From the cell containing the given text, extract its center point as [x, y] coordinate. 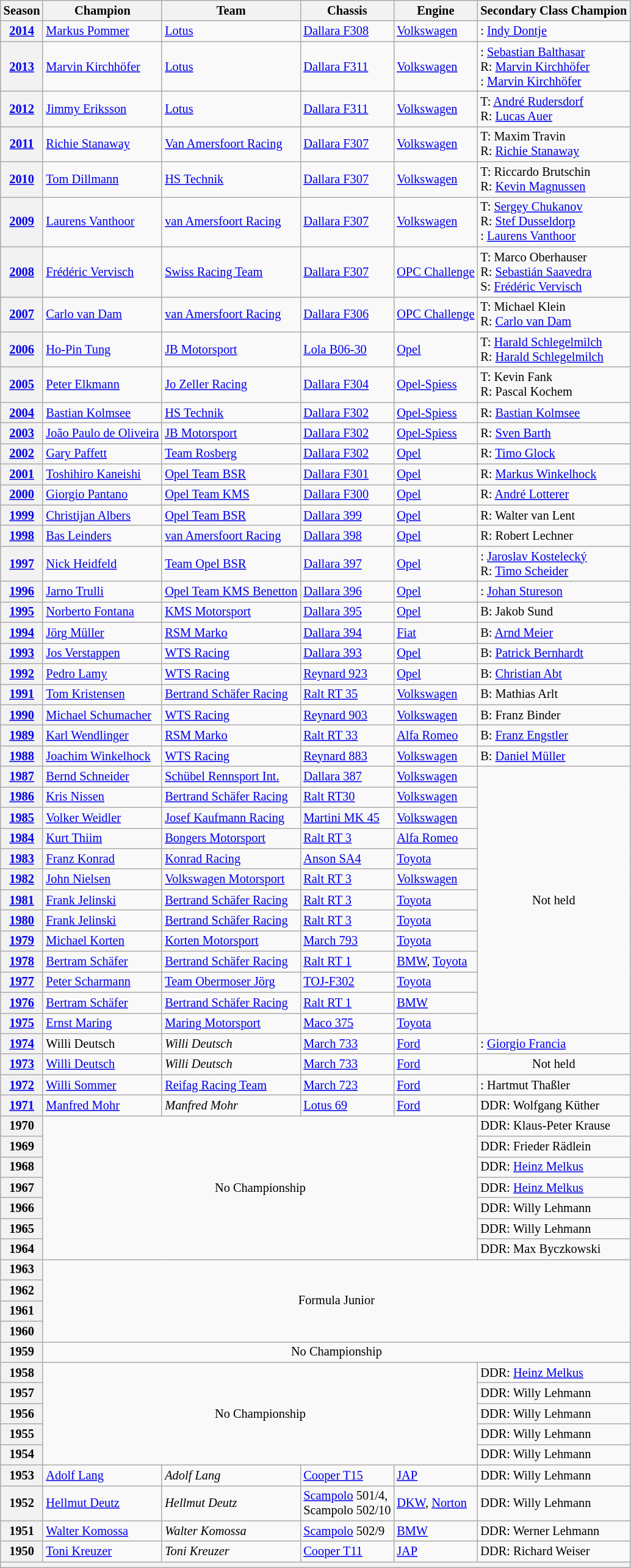
DDR: Klaus-Peter Krause [553, 1126]
Bastian Kolmsee [103, 413]
Volker Weidler [103, 818]
1988 [22, 756]
Richie Stanaway [103, 144]
Jos Verstappen [103, 653]
Frédéric Vervisch [103, 272]
1980 [22, 920]
1982 [22, 879]
B: Mathias Arlt [553, 694]
1952 [22, 1503]
DDR: Werner Lehmann [553, 1531]
Jörg Müller [103, 633]
1964 [22, 1249]
Team [231, 10]
Ralt RT30 [347, 797]
Jo Zeller Racing [231, 385]
1968 [22, 1167]
1973 [22, 1064]
Fiat [436, 633]
1995 [22, 612]
1993 [22, 653]
T: André RudersdorfR: Lucas Auer [553, 109]
Franz Konrad [103, 858]
Nick Heidfeld [103, 564]
B: Daniel Müller [553, 756]
Swiss Racing Team [231, 272]
1967 [22, 1188]
March 723 [347, 1085]
1986 [22, 797]
Reynard 883 [347, 756]
Jarno Trulli [103, 592]
T: Maxim TravinR: Richie Stanaway [553, 144]
Kris Nissen [103, 797]
Kurt Thiim [103, 838]
Reifag Racing Team [231, 1085]
1953 [22, 1475]
Konrad Racing [231, 858]
TOJ-F302 [347, 982]
Engine [436, 10]
B: Franz Binder [553, 715]
Bernd Schneider [103, 777]
T: Riccardo BrutschinR: Kevin Magnussen [553, 180]
1998 [22, 535]
Christijan Albers [103, 515]
DDR: Max Byczkowski [553, 1249]
Karl Wendlinger [103, 735]
1991 [22, 694]
1960 [22, 1331]
Champion [103, 10]
1955 [22, 1434]
Willi Sommer [103, 1085]
2012 [22, 109]
R: Walter van Lent [553, 515]
Dallara 394 [347, 633]
B: Arnd Meier [553, 633]
Dallara F306 [347, 314]
Martini MK 45 [347, 818]
R: Bastian Kolmsee [553, 413]
Reynard 903 [347, 715]
1975 [22, 1023]
1972 [22, 1085]
1974 [22, 1044]
1981 [22, 900]
1983 [22, 858]
Dallara 395 [347, 612]
Team Rosberg [231, 454]
Toshihiro Kaneishi [103, 474]
DDR: Wolfgang Küther [553, 1105]
1994 [22, 633]
1976 [22, 1003]
Josef Kaufmann Racing [231, 818]
1978 [22, 962]
2007 [22, 314]
Markus Pommer [103, 31]
Team Obermoser Jörg [231, 982]
Dallara 398 [347, 535]
March 793 [347, 941]
Korten Motorsport [231, 941]
1992 [22, 673]
1950 [22, 1552]
1962 [22, 1290]
2010 [22, 180]
1965 [22, 1229]
R: Markus Winkelhock [553, 474]
Peter Scharmann [103, 982]
Michael Korten [103, 941]
1959 [22, 1352]
1956 [22, 1414]
B: Patrick Bernhardt [553, 653]
Gary Paffett [103, 454]
B: Franz Engstler [553, 735]
1971 [22, 1105]
2004 [22, 413]
: Johan Stureson [553, 592]
BMW, Toyota [436, 962]
Dallara 399 [347, 515]
R: Timo Glock [553, 454]
Jimmy Eriksson [103, 109]
1969 [22, 1147]
2008 [22, 272]
Maco 375 [347, 1023]
Lola B06-30 [347, 349]
Pedro Lamy [103, 673]
Tom Kristensen [103, 694]
T: Marco OberhauserR: Sebastián SaavedraS: Frédéric Vervisch [553, 272]
DDR: Richard Weiser [553, 1552]
KMS Motorsport [231, 612]
Chassis [347, 10]
1985 [22, 818]
2006 [22, 349]
2005 [22, 385]
Ho-Pin Tung [103, 349]
Bas Leinders [103, 535]
Michael Schumacher [103, 715]
2011 [22, 144]
DDR: Frieder Rädlein [553, 1147]
Ralt RT 33 [347, 735]
Season [22, 10]
Carlo van Dam [103, 314]
: Jaroslav KosteleckýR: Timo Scheider [553, 564]
Dallara 396 [347, 592]
1989 [22, 735]
1997 [22, 564]
2013 [22, 67]
: Sebastian BalthasarR: Marvin Kirchhöfer: Marvin Kirchhöfer [553, 67]
T: Kevin FankR: Pascal Kochem [553, 385]
1957 [22, 1393]
Dallara 387 [347, 777]
Van Amersfoort Racing [231, 144]
T: Michael KleinR: Carlo van Dam [553, 314]
1979 [22, 941]
: Giorgio Francia [553, 1044]
R: Sven Barth [553, 433]
R: André Lotterer [553, 495]
1966 [22, 1208]
T: Sergey ChukanovR: Stef Dusseldorp: Laurens Vanthoor [553, 222]
1961 [22, 1311]
Volkswagen Motorsport [231, 879]
Dallara F304 [347, 385]
1958 [22, 1373]
Opel Team KMS [231, 495]
Anson SA4 [347, 858]
2009 [22, 222]
Scampolo 502/9 [347, 1531]
João Paulo de Oliveira [103, 433]
Team Opel BSR [231, 564]
B: Christian Abt [553, 673]
Marvin Kirchhöfer [103, 67]
1963 [22, 1269]
Scampolo 501/4, Scampolo 502/10 [347, 1503]
Formula Junior [336, 1301]
Opel Team KMS Benetton [231, 592]
Tom Dillmann [103, 180]
Bongers Motorsport [231, 838]
Dallara F300 [347, 495]
Norberto Fontana [103, 612]
Maring Motorsport [231, 1023]
Reynard 923 [347, 673]
DKW, Norton [436, 1503]
1990 [22, 715]
Cooper T11 [347, 1552]
Giorgio Pantano [103, 495]
T: Harald SchlegelmilchR: Harald Schlegelmilch [553, 349]
Schübel Rennsport Int. [231, 777]
Ernst Maring [103, 1023]
John Nielsen [103, 879]
1996 [22, 592]
2001 [22, 474]
Dallara 397 [347, 564]
: Hartmut Thaßler [553, 1085]
: Indy Dontje [553, 31]
1970 [22, 1126]
Peter Elkmann [103, 385]
Joachim Winkelhock [103, 756]
2000 [22, 495]
Laurens Vanthoor [103, 222]
1999 [22, 515]
1951 [22, 1531]
R: Robert Lechner [553, 535]
Cooper T15 [347, 1475]
Lotus 69 [347, 1105]
Secondary Class Champion [553, 10]
B: Jakob Sund [553, 612]
Ralt RT 35 [347, 694]
2003 [22, 433]
Dallara F308 [347, 31]
Dallara F301 [347, 474]
1987 [22, 777]
2002 [22, 454]
2014 [22, 31]
1984 [22, 838]
1977 [22, 982]
1954 [22, 1454]
Dallara 393 [347, 653]
